Extract the [x, y] coordinate from the center of the cell holding the provided text.  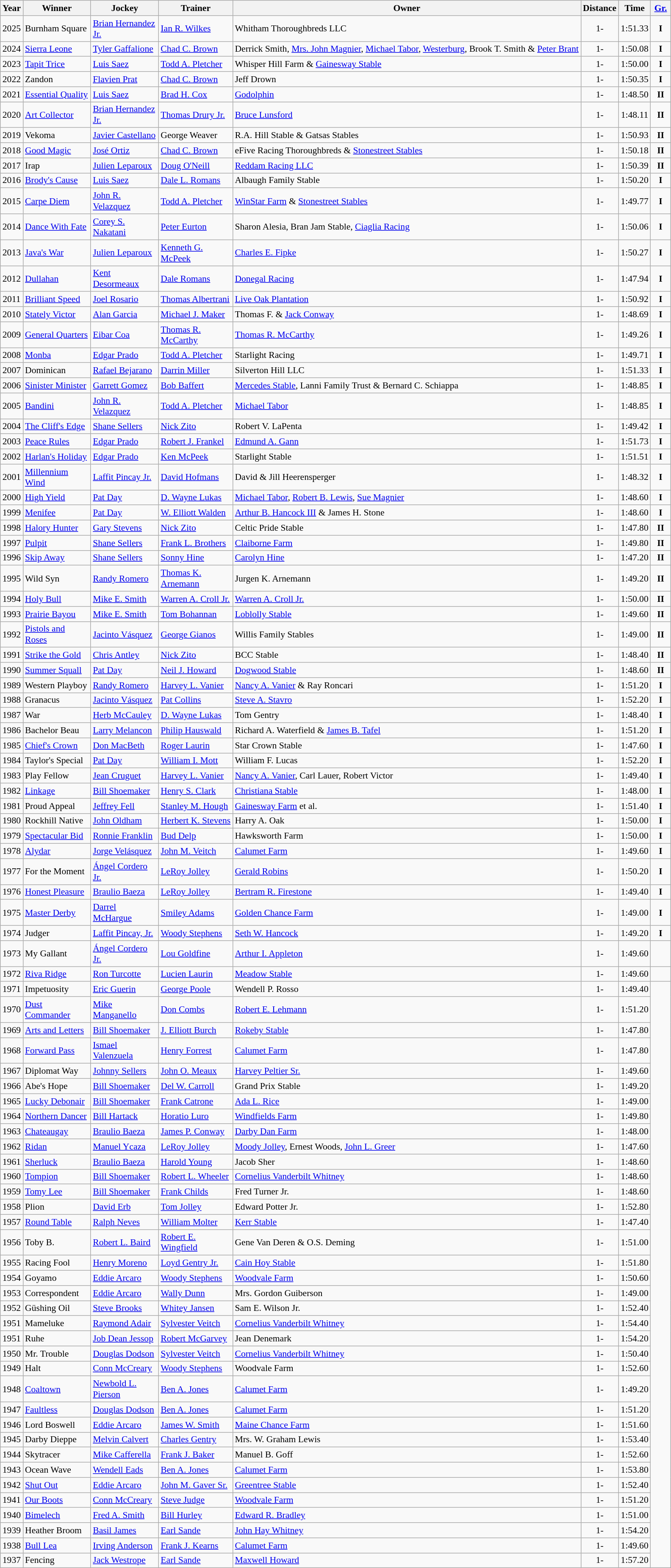
Frank J. Baker [196, 1455]
Prairie Bayou [57, 614]
1973 [12, 954]
Play Fellow [57, 776]
Proud Appeal [57, 806]
Mameluke [57, 1324]
William F. Lucas [407, 761]
Coaltown [57, 1389]
1:51.60 [635, 1425]
Wendell Eads [125, 1470]
Dance With Fate [57, 227]
1986 [12, 731]
Irving Anderson [125, 1546]
Jockey [125, 8]
Halory Hunter [57, 528]
Michael J. Maker [196, 314]
1981 [12, 806]
1945 [12, 1440]
David & Jill Heerensperger [407, 477]
Thomas Drury Jr. [196, 114]
Owner [407, 8]
Nancy A. Vanier & Ray Roncari [407, 685]
Henry Moreno [125, 1263]
Corey S. Nakatani [125, 227]
Alan Garcia [125, 314]
2020 [12, 114]
John M. Gaver Sr. [196, 1485]
Sharon Alesia, Bran Jam Stable, Ciaglia Racing [407, 227]
1:50.35 [635, 79]
Stanley M. Hough [196, 806]
Judger [57, 933]
Riva Ridge [57, 974]
1989 [12, 685]
1958 [12, 1207]
Brilliant Speed [57, 299]
2007 [12, 371]
1959 [12, 1192]
Peter Eurton [196, 227]
Derrick Smith, Mrs. John Magnier, Michael Tabor, Westerburg, Brook T. Smith & Peter Brant [407, 49]
1969 [12, 1030]
2011 [12, 299]
1943 [12, 1470]
1:50.60 [635, 1278]
Bertram R. Firestone [407, 892]
1:53.80 [635, 1470]
Dale L. Romans [196, 180]
1964 [12, 1116]
2010 [12, 314]
Menifee [57, 513]
1:49.42 [635, 427]
Michael Tabor [407, 406]
James W. Smith [196, 1425]
Celtic Pride Stable [407, 528]
Garrett Gomez [125, 385]
Del W. Carroll [196, 1086]
Mike Manganello [125, 1010]
1940 [12, 1515]
Edmund A. Gann [407, 442]
1968 [12, 1050]
The Cliff's Edge [57, 427]
War [57, 715]
Flavien Prat [125, 79]
Skip Away [57, 558]
Distance [600, 8]
1:48.50 [635, 94]
Alydar [57, 851]
Fred A. Smith [125, 1515]
Monba [57, 355]
Arthur I. Appleton [407, 954]
Impetuosity [57, 989]
1996 [12, 558]
1944 [12, 1455]
Ken McPeek [196, 457]
Robert McGarvey [196, 1338]
Tyler Gaffalione [125, 49]
1961 [12, 1162]
Robert V. LaPenta [407, 427]
Maine Chance Farm [407, 1425]
2023 [12, 64]
2022 [12, 79]
Honest Pleasure [57, 892]
Plion [57, 1207]
Henry S. Clark [196, 791]
Bimelech [57, 1515]
1950 [12, 1354]
2003 [12, 442]
1991 [12, 655]
Peace Rules [57, 442]
Herb McCauley [125, 715]
1987 [12, 715]
Dale Romans [196, 279]
Spectacular Bid [57, 836]
Windfields Farm [407, 1116]
Live Oak Plantation [407, 299]
Robert L. Baird [125, 1243]
1:50.92 [635, 299]
Robert L. Wheeler [196, 1177]
Kenneth G. McPeek [196, 252]
David Erb [125, 1207]
Essential Quality [57, 94]
Halt [57, 1369]
1967 [12, 1071]
Fred Turner Jr. [407, 1192]
Hawksworth Farm [407, 836]
Newbold L. Pierson [125, 1389]
Rafael Bejarano [125, 371]
Sierra Leone [57, 49]
1965 [12, 1101]
High Yield [57, 498]
Harvey Peltier Sr. [407, 1071]
Skytracer [57, 1455]
Greentree Stable [407, 1485]
Thomas Albertrani [196, 299]
Frank L. Brothers [196, 543]
eFive Racing Thoroughbreds & Stonestreet Stables [407, 150]
1998 [12, 528]
Dogwood Stable [407, 670]
Pulpit [57, 543]
James P. Conway [196, 1132]
2000 [12, 498]
Larry Melancon [125, 731]
Java's War [57, 252]
Bill Hurley [196, 1515]
Ruhe [57, 1338]
Ronnie Franklin [125, 836]
William Molter [196, 1222]
Maxwell Howard [407, 1560]
Sam E. Wilson Jr. [407, 1308]
Moody Jolley, Ernest Woods, John L. Greer [407, 1147]
Eibar Coa [125, 335]
1990 [12, 670]
1974 [12, 933]
Arts and Letters [57, 1030]
Brad H. Cox [196, 94]
J. Elliott Burch [196, 1030]
Tom Jolley [196, 1207]
R.A. Hill Stable & Gatsas Stables [407, 136]
Jean Cruguet [125, 776]
1946 [12, 1425]
Güshing Oil [57, 1308]
1:50.93 [635, 136]
John Hay Whitney [407, 1530]
1:50.18 [635, 150]
Tomy Lee [57, 1192]
1:47.20 [635, 558]
Kent Desormeaux [125, 279]
2019 [12, 136]
2014 [12, 227]
Bandini [57, 406]
Correspondent [57, 1293]
Ridan [57, 1147]
1938 [12, 1546]
1975 [12, 912]
Jeffrey Fell [125, 806]
1:50.08 [635, 49]
Darby Dieppe [57, 1440]
Roger Laurin [196, 745]
1995 [12, 579]
1977 [12, 872]
2018 [12, 150]
WinStar Farm & Stonestreet Stables [407, 201]
2004 [12, 427]
Bruce Lunsford [407, 114]
Summer Squall [57, 670]
2017 [12, 166]
Steve Brooks [125, 1308]
Whisper Hill Farm & Gainesway Stable [407, 64]
Carpe Diem [57, 201]
2016 [12, 180]
Frank J. Kearns [196, 1546]
Faultless [57, 1410]
Tompion [57, 1177]
Ralph Neves [125, 1222]
1985 [12, 745]
Charles Gentry [196, 1440]
Northern Dancer [57, 1116]
Manuel Ycaza [125, 1147]
Carolyn Hine [407, 558]
Michael Tabor, Robert B. Lewis, Sue Magnier [407, 498]
Time [635, 8]
Golden Chance Farm [407, 912]
2012 [12, 279]
Johnny Sellers [125, 1071]
BCC Stable [407, 655]
Ian R. Wilkes [196, 29]
Tom Bohannan [196, 614]
1:57.20 [635, 1560]
Charles E. Fipke [407, 252]
1:54.40 [635, 1324]
Jorge Velásquez [125, 851]
Thomas F. & Jack Conway [407, 314]
Bob Baffert [196, 385]
Year [12, 8]
1960 [12, 1177]
Tom Gentry [407, 715]
Silverton Hill LLC [407, 371]
Pat Collins [196, 700]
Herbert K. Stevens [196, 821]
Dust Commander [57, 1010]
Philip Hauswald [196, 731]
John O. Meaux [196, 1071]
Eric Guerin [125, 989]
Trainer [196, 8]
1956 [12, 1243]
2013 [12, 252]
Western Playboy [57, 685]
Jurgen K. Arnemann [407, 579]
1994 [12, 599]
1953 [12, 1293]
Pistols and Roses [57, 634]
1:51.73 [635, 442]
1955 [12, 1263]
1:50.40 [635, 1354]
Bachelor Beau [57, 731]
1:51.51 [635, 457]
Smiley Adams [196, 912]
1:50.39 [635, 166]
1971 [12, 989]
2025 [12, 29]
Holy Bull [57, 599]
Henry Forrest [196, 1050]
Arthur B. Hancock III & James H. Stone [407, 513]
Basil James [125, 1530]
Sonny Hine [196, 558]
2009 [12, 335]
Don MacBeth [125, 745]
Lord Boswell [57, 1425]
Chateaugay [57, 1132]
Goyamo [57, 1278]
Albaugh Family Stable [407, 180]
Willis Family Stables [407, 634]
Frank Catrone [196, 1101]
Donegal Racing [407, 279]
Brody's Cause [57, 180]
Shut Out [57, 1485]
1978 [12, 851]
1:49.26 [635, 335]
Lucien Laurin [196, 974]
Melvin Calvert [125, 1440]
Doug O'Neill [196, 166]
Winner [57, 8]
Laffit Pincay, Jr. [125, 933]
Jean Denemark [407, 1338]
Joel Rosario [125, 299]
Dullahan [57, 279]
Harold Young [196, 1162]
Godolphin [407, 94]
1:47.40 [635, 1222]
1993 [12, 614]
My Gallant [57, 954]
Horatio Luro [196, 1116]
1:47.94 [635, 279]
Christiana Stable [407, 791]
1:49.71 [635, 355]
1:48.32 [635, 477]
Javier Castellano [125, 136]
Jacob Sher [407, 1162]
George Gianos [196, 634]
1970 [12, 1010]
2005 [12, 406]
Wally Dunn [196, 1293]
Ismael Valenzuela [125, 1050]
Seth W. Hancock [407, 933]
Master Derby [57, 912]
Gene Van Deren & O.S. Deming [407, 1243]
Burnham Square [57, 29]
1997 [12, 543]
Whitey Jansen [196, 1308]
W. Elliott Walden [196, 513]
Edward R. Bradley [407, 1515]
1949 [12, 1369]
1:48.11 [635, 114]
Loblolly Stable [407, 614]
1999 [12, 513]
1982 [12, 791]
Millennium Wind [57, 477]
1984 [12, 761]
Mrs. Gordon Guiberson [407, 1293]
Rockhill Native [57, 821]
Raymond Adair [125, 1324]
Bill Hartack [125, 1116]
2015 [12, 201]
Stately Victor [57, 314]
Our Boots [57, 1500]
1966 [12, 1086]
2006 [12, 385]
Wendell P. Rosso [407, 989]
Racing Fool [57, 1263]
1:49.77 [635, 201]
Granacus [57, 700]
Meadow Stable [407, 974]
2008 [12, 355]
Kerr Stable [407, 1222]
Neil J. Howard [196, 670]
Strike the Gold [57, 655]
Good Magic [57, 150]
Ron Turcotte [125, 974]
For the Moment [57, 872]
Taylor's Special [57, 761]
Ada L. Rice [407, 1101]
José Ortiz [125, 150]
Robert E. Wingfield [196, 1243]
Gr. [661, 8]
Chris Antley [125, 655]
Darrel McHargue [125, 912]
Nancy A. Vanier, Carl Lauer, Robert Victor [407, 776]
George Weaver [196, 136]
1983 [12, 776]
Art Collector [57, 114]
Ocean Wave [57, 1470]
Diplomat Way [57, 1071]
1941 [12, 1500]
Laffit Pincay Jr. [125, 477]
Sinister Minister [57, 385]
Gary Stevens [125, 528]
Darby Dan Farm [407, 1132]
Claiborne Farm [407, 543]
1954 [12, 1278]
Steve A. Stavro [407, 700]
1988 [12, 700]
2001 [12, 477]
Steve Judge [196, 1500]
General Quarters [57, 335]
1:50.06 [635, 227]
David Hofmans [196, 477]
1952 [12, 1308]
Abe's Hope [57, 1086]
Gerald Robins [407, 872]
Grand Prix Stable [407, 1086]
Gainesway Farm et al. [407, 806]
Lucky Debonair [57, 1101]
Vekoma [57, 136]
Forward Pass [57, 1050]
Tapit Trice [57, 64]
Loyd Gentry Jr. [196, 1263]
Manuel B. Goff [407, 1455]
1:53.40 [635, 1440]
1963 [12, 1132]
1:51.80 [635, 1263]
Fencing [57, 1560]
Reddam Racing LLC [407, 166]
Bud Delp [196, 836]
Linkage [57, 791]
Darrin Miller [196, 371]
Mike Cafferella [125, 1455]
Robert E. Lehmann [407, 1010]
Toby B. [57, 1243]
Rokeby Stable [407, 1030]
Robert J. Frankel [196, 442]
Don Combs [196, 1010]
William I. Mott [196, 761]
Whitham Thoroughbreds LLC [407, 29]
Jeff Drown [407, 79]
1972 [12, 974]
1:48.69 [635, 314]
1939 [12, 1530]
Harry A. Oak [407, 821]
1976 [12, 892]
2002 [12, 457]
Starlight Racing [407, 355]
John M. Veitch [196, 851]
Bull Lea [57, 1546]
Frank Childs [196, 1192]
2021 [12, 94]
Sherluck [57, 1162]
2024 [12, 49]
1:50.27 [635, 252]
Zandon [57, 79]
Mercedes Stable, Lanni Family Trust & Bernard C. Schiappa [407, 385]
1962 [12, 1147]
Job Dean Jessop [125, 1338]
John Oldham [125, 821]
Dominican [57, 371]
Harlan's Holiday [57, 457]
Star Crown Stable [407, 745]
George Poole [196, 989]
Mr. Trouble [57, 1354]
1957 [12, 1222]
Cain Hoy Stable [407, 1263]
1979 [12, 836]
Edward Potter Jr. [407, 1207]
Starlight Stable [407, 457]
Round Table [57, 1222]
Jack Westrope [125, 1560]
1992 [12, 634]
Wild Syn [57, 579]
1:52.80 [635, 1207]
Lou Goldfine [196, 954]
Heather Broom [57, 1530]
Thomas K. Arnemann [196, 579]
Mrs. W. Graham Lewis [407, 1440]
1980 [12, 821]
Irap [57, 166]
Chief's Crown [57, 745]
1947 [12, 1410]
1948 [12, 1389]
Richard A. Waterfield & James B. Tafel [407, 731]
1:51.40 [635, 806]
1937 [12, 1560]
1942 [12, 1485]
